Provide the [X, Y] coordinate of the cell's center where the given text is located.  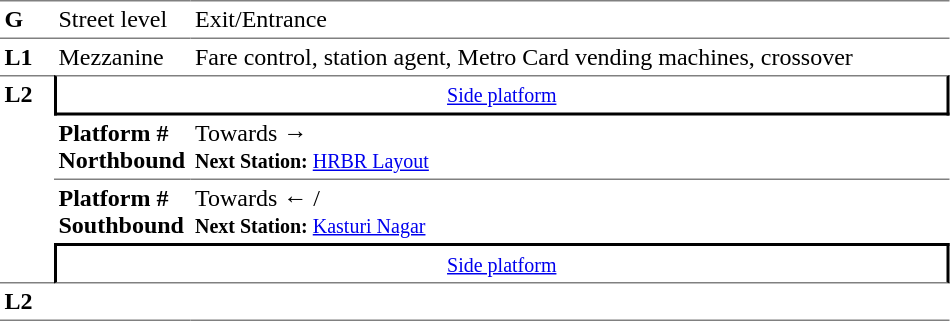
Platform #Northbound [122, 148]
G [27, 20]
Exit/Entrance [570, 20]
Towards → Next Station: HRBR Layout [570, 148]
Towards ← / Next Station: Kasturi Nagar [570, 212]
L2 [27, 179]
Fare control, station agent, Metro Card vending machines, crossover [570, 57]
Platform #Southbound [122, 212]
Street level [122, 20]
Mezzanine [122, 57]
L1 [27, 57]
